Detect which cell encompasses the target text, then output its [x, y] center coordinate. 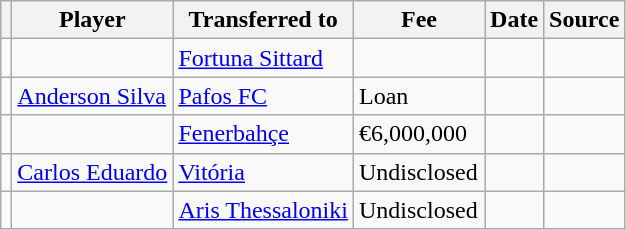
Carlos Eduardo [92, 172]
Fee [418, 20]
Source [584, 20]
Fenerbahçe [264, 134]
Player [92, 20]
Fortuna Sittard [264, 58]
Aris Thessaloniki [264, 210]
Vitória [264, 172]
Loan [418, 96]
Transferred to [264, 20]
€6,000,000 [418, 134]
Anderson Silva [92, 96]
Date [514, 20]
Pafos FC [264, 96]
